Provide the (x, y) coordinate of the cell's center where the given text is located.  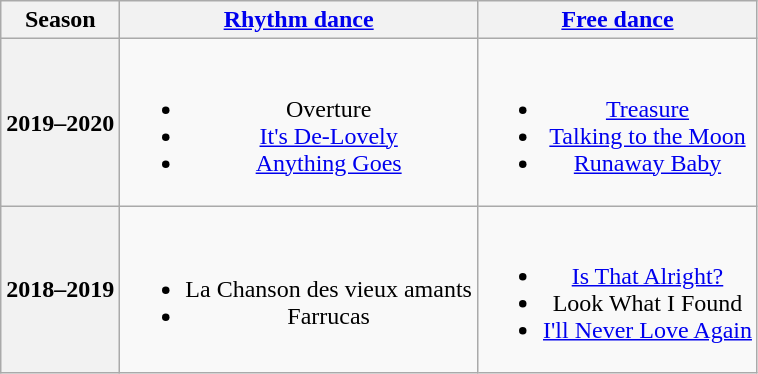
Free dance (617, 20)
Is That Alright?Look What I FoundI'll Never Love Again (617, 290)
Overture It's De-Lovely Anything Goes (299, 122)
2019–2020 (60, 122)
Rhythm dance (299, 20)
La Chanson des vieux amants Farrucas (299, 290)
2018–2019 (60, 290)
TreasureTalking to the MoonRunaway Baby (617, 122)
Season (60, 20)
